Extract the (X, Y) coordinate from the center of the cell holding the provided text.  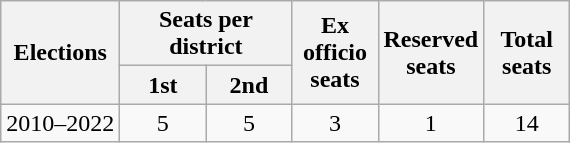
2nd (249, 85)
Ex officio seats (335, 52)
1 (431, 123)
3 (335, 123)
Reserved seats (431, 52)
2010–2022 (60, 123)
14 (527, 123)
Elections (60, 52)
Total seats (527, 52)
1st (163, 85)
Seats per district (206, 34)
